Locate the cell with the specified text and output its (x, y) center coordinate. 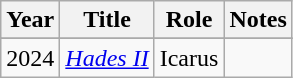
Notes (258, 20)
2024 (30, 58)
Hades II (107, 58)
Year (30, 20)
Title (107, 20)
Icarus (189, 58)
Role (189, 20)
